Extract the [x, y] coordinate from the center of the cell holding the provided text.  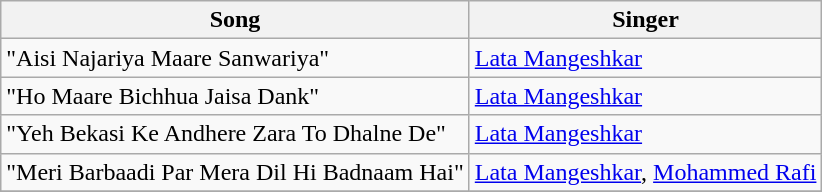
"Yeh Bekasi Ke Andhere Zara To Dhalne De" [236, 134]
"Aisi Najariya Maare Sanwariya" [236, 58]
Lata Mangeshkar, Mohammed Rafi [646, 172]
"Meri Barbaadi Par Mera Dil Hi Badnaam Hai" [236, 172]
"Ho Maare Bichhua Jaisa Dank" [236, 96]
Singer [646, 20]
Song [236, 20]
